Pinpoint the cell where the given text exists, returning its (X, Y) midpoint coordinate. 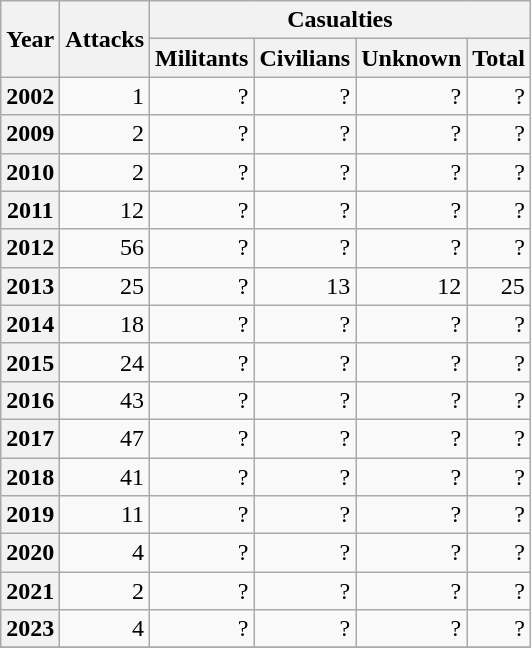
24 (105, 362)
2018 (30, 477)
2016 (30, 400)
2013 (30, 286)
Unknown (412, 58)
13 (305, 286)
2020 (30, 553)
43 (105, 400)
Militants (202, 58)
2017 (30, 438)
47 (105, 438)
2014 (30, 324)
2023 (30, 629)
1 (105, 96)
2002 (30, 96)
11 (105, 515)
Casualties (340, 20)
2021 (30, 591)
2009 (30, 134)
2019 (30, 515)
Attacks (105, 39)
18 (105, 324)
2011 (30, 210)
56 (105, 248)
41 (105, 477)
Year (30, 39)
2015 (30, 362)
2012 (30, 248)
2010 (30, 172)
Civilians (305, 58)
Total (499, 58)
